Provide the [x, y] coordinate of the cell's center where the given text is located.  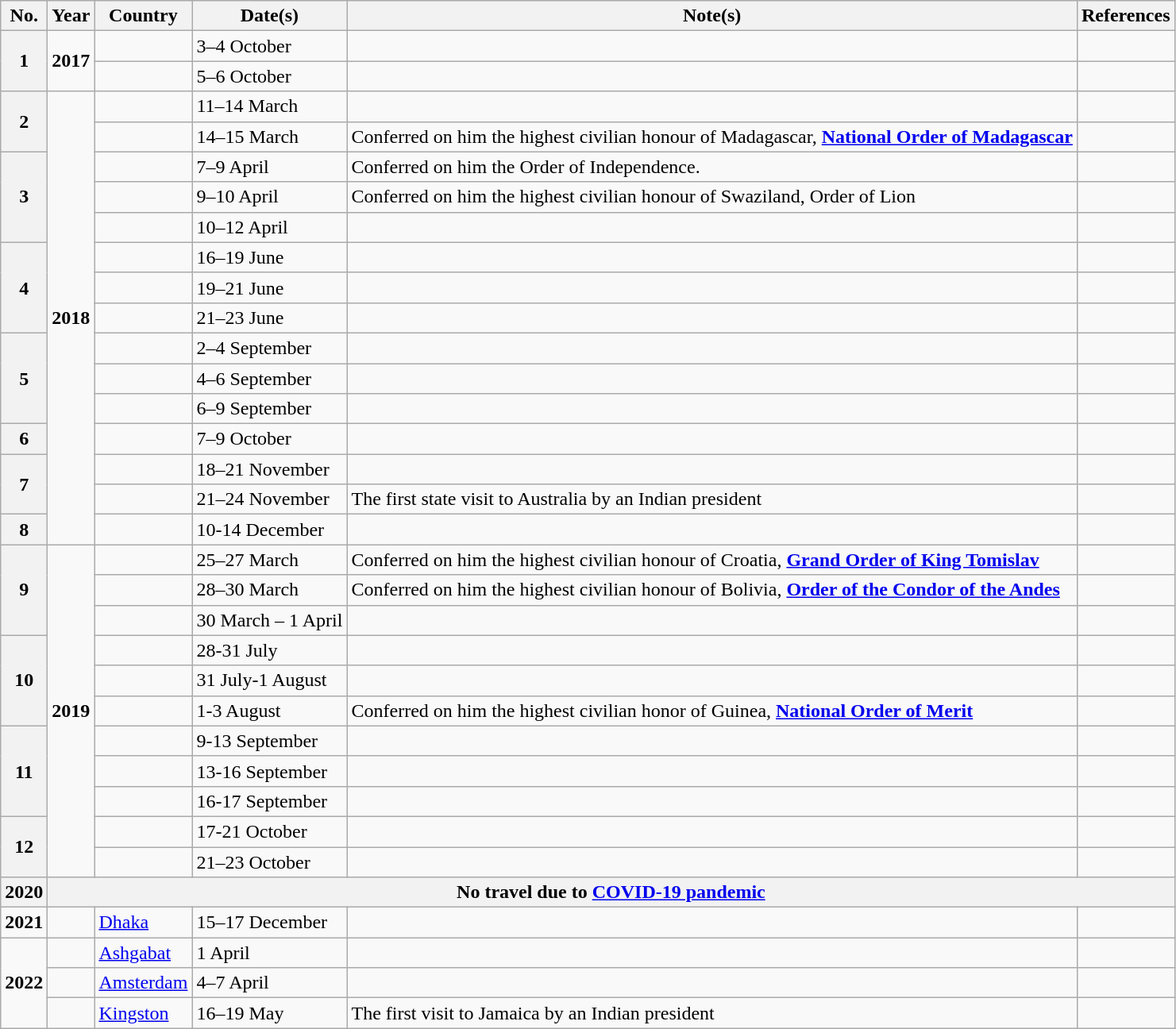
16–19 June [270, 257]
21–23 June [270, 318]
3 [24, 197]
5–6 October [270, 76]
12 [24, 846]
10 [24, 680]
Note(s) [711, 16]
Conferred on him the highest civilian honour of Croatia, Grand Order of King Tomislav [711, 560]
15–17 December [270, 923]
Conferred on him the highest civilian honour of Swaziland, Order of Lion [711, 197]
Dhaka [143, 923]
2017 [71, 61]
7–9 October [270, 439]
1 [24, 61]
No travel due to COVID-19 pandemic [611, 892]
1 April [270, 953]
28–30 March [270, 590]
2019 [71, 711]
6–9 September [270, 409]
16–19 May [270, 1013]
Kingston [143, 1013]
Conferred on him the highest civilian honour of Madagascar, National Order of Madagascar [711, 137]
2020 [24, 892]
2022 [24, 983]
11 [24, 771]
4–6 September [270, 379]
16-17 September [270, 801]
The first visit to Jamaica by an Indian president [711, 1013]
9–10 April [270, 197]
References [1126, 16]
2018 [71, 318]
The first state visit to Australia by an Indian president [711, 499]
31 July-1 August [270, 680]
10-14 December [270, 530]
Conferred on him the Order of Independence. [711, 167]
7–9 April [270, 167]
4 [24, 287]
19–21 June [270, 287]
18–21 November [270, 469]
Year [71, 16]
14–15 March [270, 137]
4–7 April [270, 983]
10–12 April [270, 227]
Conferred on him the highest civilian honour of Bolivia, Order of the Condor of the Andes [711, 590]
28-31 July [270, 650]
21–24 November [270, 499]
Country [143, 16]
21–23 October [270, 861]
3–4 October [270, 46]
8 [24, 530]
2021 [24, 923]
17-21 October [270, 831]
9 [24, 590]
5 [24, 378]
Date(s) [270, 16]
13-16 September [270, 771]
11–14 March [270, 106]
6 [24, 439]
Ashgabat [143, 953]
Conferred on him the highest civilian honor of Guinea, National Order of Merit [711, 711]
25–27 March [270, 560]
9-13 September [270, 741]
2–4 September [270, 348]
Amsterdam [143, 983]
2 [24, 121]
No. [24, 16]
30 March – 1 April [270, 620]
7 [24, 484]
1-3 August [270, 711]
